Scan for the cell matching the given text and deliver its [x, y] coordinate at center. 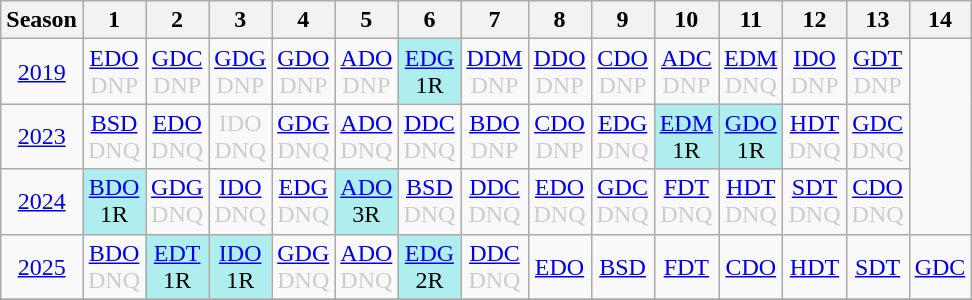
FDTDNQ [686, 202]
GDO1R [751, 136]
IDO1R [240, 266]
11 [751, 20]
ADODNP [366, 72]
6 [430, 20]
8 [560, 20]
10 [686, 20]
2 [178, 20]
IDODNP [814, 72]
BDODNP [494, 136]
EDMDNQ [751, 72]
5 [366, 20]
ADCDNP [686, 72]
EDG2R [430, 266]
BDODNQ [114, 266]
HDT [814, 266]
2023 [42, 136]
2025 [42, 266]
DDODNP [560, 72]
FDT [686, 266]
GDGDNP [240, 72]
4 [304, 20]
GDC [940, 266]
GDODNP [304, 72]
EDT1R [178, 266]
SDT [878, 266]
1 [114, 20]
2024 [42, 202]
12 [814, 20]
13 [878, 20]
SDTDNQ [814, 202]
DDMDNP [494, 72]
CDODNQ [878, 202]
BDO1R [114, 202]
BSD [622, 266]
Season [42, 20]
EDM1R [686, 136]
CDO [751, 266]
9 [622, 20]
GDCDNP [178, 72]
3 [240, 20]
7 [494, 20]
2019 [42, 72]
EDG1R [430, 72]
GDTDNP [878, 72]
14 [940, 20]
ADO3R [366, 202]
EDO [560, 266]
EDODNP [114, 72]
